Detect which cell encompasses the target text, then output its (X, Y) center coordinate. 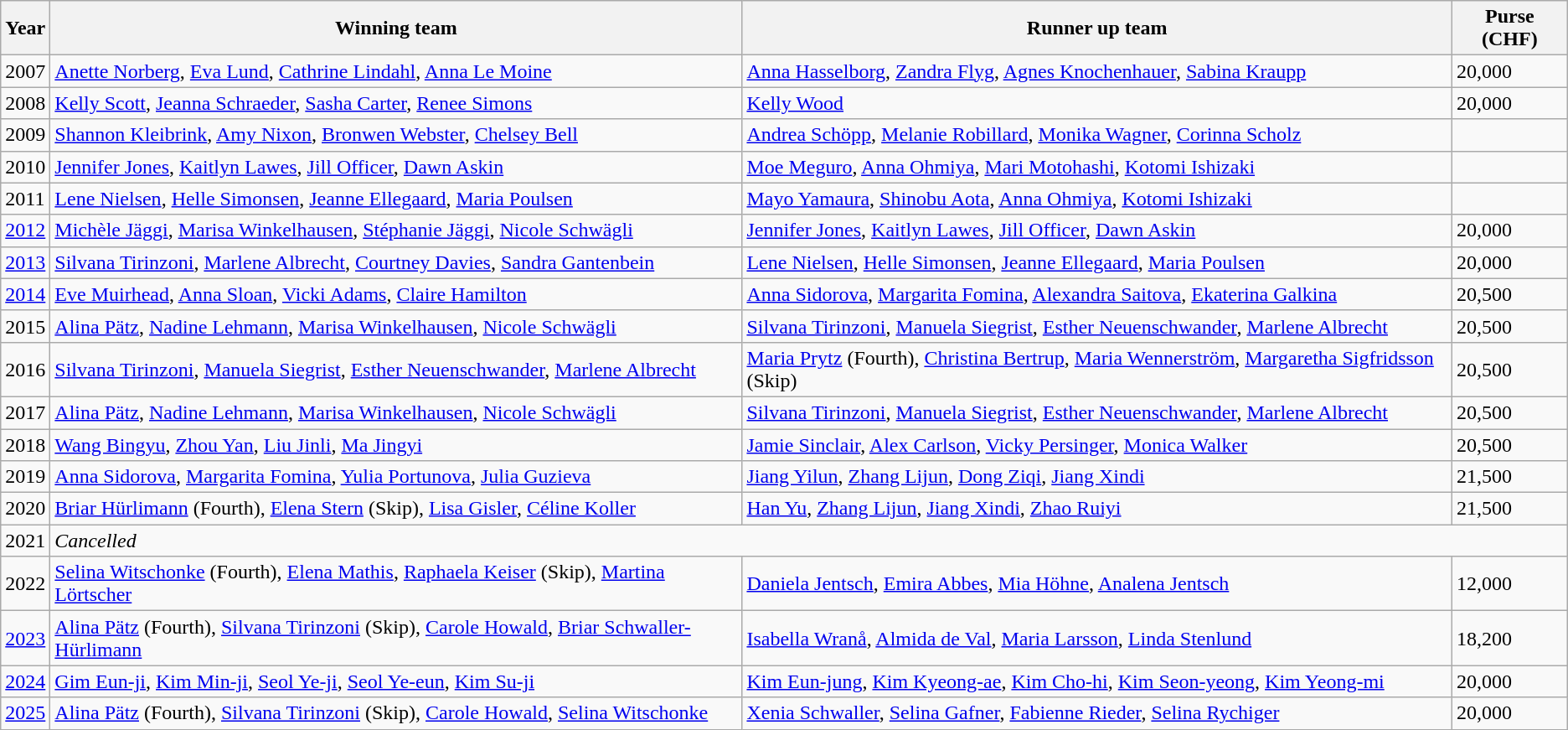
Anna Sidorova, Margarita Fomina, Yulia Portunova, Julia Guzieva (396, 477)
Alina Pätz (Fourth), Silvana Tirinzoni (Skip), Carole Howald, Briar Schwaller-Hürlimann (396, 639)
2018 (25, 445)
Jiang Yilun, Zhang Lijun, Dong Ziqi, Jiang Xindi (1097, 477)
Michèle Jäggi, Marisa Winkelhausen, Stéphanie Jäggi, Nicole Schwägli (396, 230)
2010 (25, 167)
Winning team (396, 28)
2025 (25, 713)
2017 (25, 412)
2008 (25, 103)
Year (25, 28)
Runner up team (1097, 28)
12,000 (1509, 583)
Han Yu, Zhang Lijun, Jiang Xindi, Zhao Ruiyi (1097, 509)
2022 (25, 583)
Wang Bingyu, Zhou Yan, Liu Jinli, Ma Jingyi (396, 445)
Kim Eun-jung, Kim Kyeong-ae, Kim Cho-hi, Kim Seon-yeong, Kim Yeong-mi (1097, 681)
Moe Meguro, Anna Ohmiya, Mari Motohashi, Kotomi Ishizaki (1097, 167)
Isabella Wranå, Almida de Val, Maria Larsson, Linda Stenlund (1097, 639)
2011 (25, 199)
2023 (25, 639)
Anna Sidorova, Margarita Fomina, Alexandra Saitova, Ekaterina Galkina (1097, 294)
Alina Pätz (Fourth), Silvana Tirinzoni (Skip), Carole Howald, Selina Witschonke (396, 713)
Maria Prytz (Fourth), Christina Bertrup, Maria Wennerström, Margaretha Sigfridsson (Skip) (1097, 369)
2021 (25, 541)
2016 (25, 369)
2019 (25, 477)
Xenia Schwaller, Selina Gafner, Fabienne Rieder, Selina Rychiger (1097, 713)
Kelly Scott, Jeanna Schraeder, Sasha Carter, Renee Simons (396, 103)
Briar Hürlimann (Fourth), Elena Stern (Skip), Lisa Gisler, Céline Koller (396, 509)
Purse (CHF) (1509, 28)
2009 (25, 135)
Selina Witschonke (Fourth), Elena Mathis, Raphaela Keiser (Skip), Martina Lörtscher (396, 583)
Jamie Sinclair, Alex Carlson, Vicky Persinger, Monica Walker (1097, 445)
2007 (25, 71)
Gim Eun-ji, Kim Min-ji, Seol Ye-ji, Seol Ye-eun, Kim Su-ji (396, 681)
Anna Hasselborg, Zandra Flyg, Agnes Knochenhauer, Sabina Kraupp (1097, 71)
2020 (25, 509)
2014 (25, 294)
Mayo Yamaura, Shinobu Aota, Anna Ohmiya, Kotomi Ishizaki (1097, 199)
Cancelled (809, 541)
2015 (25, 326)
Eve Muirhead, Anna Sloan, Vicki Adams, Claire Hamilton (396, 294)
Anette Norberg, Eva Lund, Cathrine Lindahl, Anna Le Moine (396, 71)
2012 (25, 230)
Silvana Tirinzoni, Marlene Albrecht, Courtney Davies, Sandra Gantenbein (396, 262)
Andrea Schöpp, Melanie Robillard, Monika Wagner, Corinna Scholz (1097, 135)
18,200 (1509, 639)
Daniela Jentsch, Emira Abbes, Mia Höhne, Analena Jentsch (1097, 583)
2024 (25, 681)
Shannon Kleibrink, Amy Nixon, Bronwen Webster, Chelsey Bell (396, 135)
2013 (25, 262)
Kelly Wood (1097, 103)
